From the cell containing the given text, extract its center point as (X, Y) coordinate. 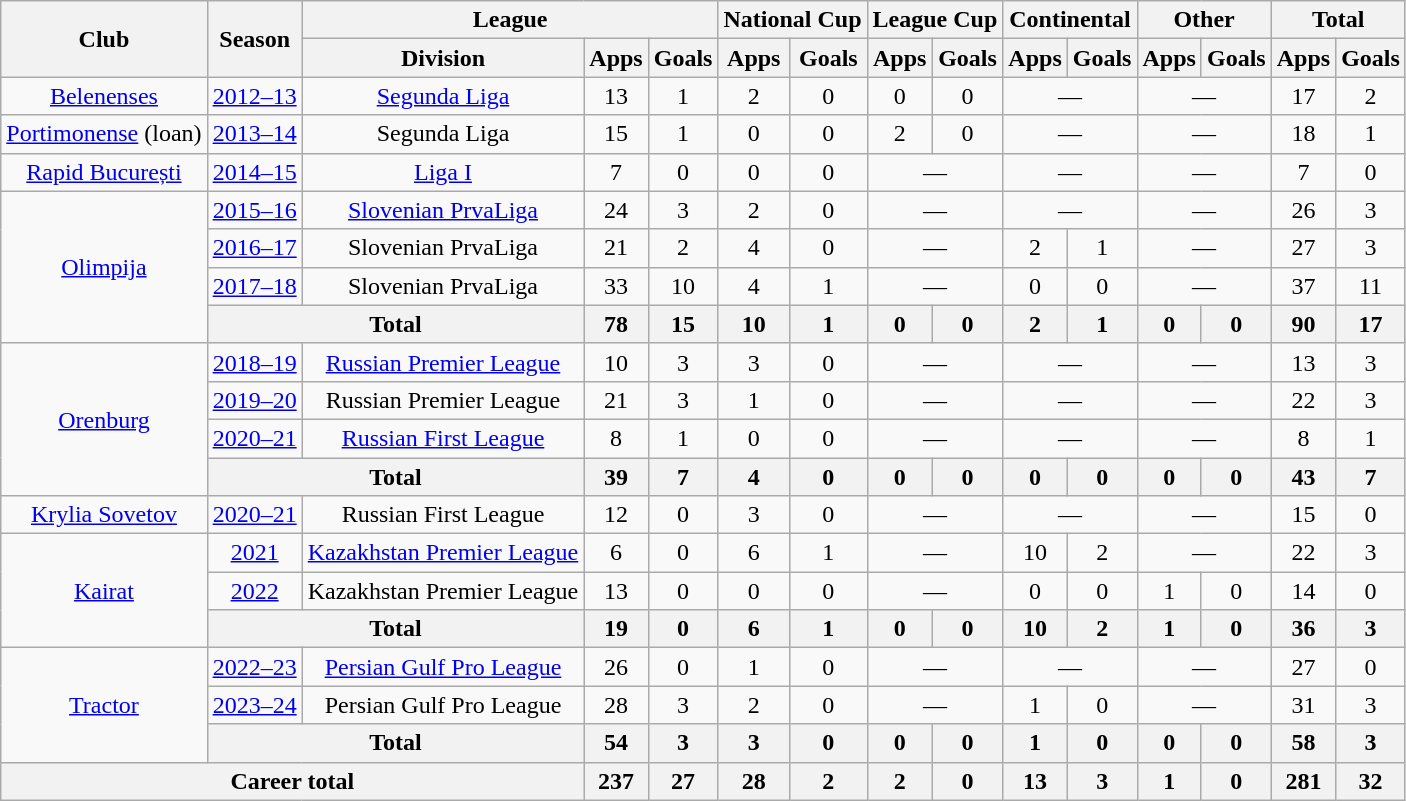
Kairat (104, 591)
Rapid București (104, 172)
Division (443, 58)
Olimpija (104, 267)
2013–14 (254, 134)
Liga I (443, 172)
19 (616, 629)
2018–19 (254, 362)
2016–17 (254, 248)
12 (616, 515)
Orenburg (104, 419)
Continental (1070, 20)
36 (1303, 629)
2022–23 (254, 667)
Other (1204, 20)
Season (254, 39)
32 (1371, 781)
14 (1303, 591)
2017–18 (254, 286)
Belenenses (104, 96)
90 (1303, 324)
31 (1303, 705)
2021 (254, 553)
League Cup (935, 20)
2015–16 (254, 210)
24 (616, 210)
2014–15 (254, 172)
11 (1371, 286)
League (510, 20)
78 (616, 324)
National Cup (792, 20)
2012–13 (254, 96)
39 (616, 477)
2022 (254, 591)
Career total (292, 781)
237 (616, 781)
Club (104, 39)
18 (1303, 134)
Portimonense (loan) (104, 134)
58 (1303, 743)
281 (1303, 781)
Krylia Sovetov (104, 515)
43 (1303, 477)
Tractor (104, 705)
37 (1303, 286)
2019–20 (254, 400)
33 (616, 286)
54 (616, 743)
2023–24 (254, 705)
